Find where the given text appears and provide that cell's center as [X, Y] coordinate. 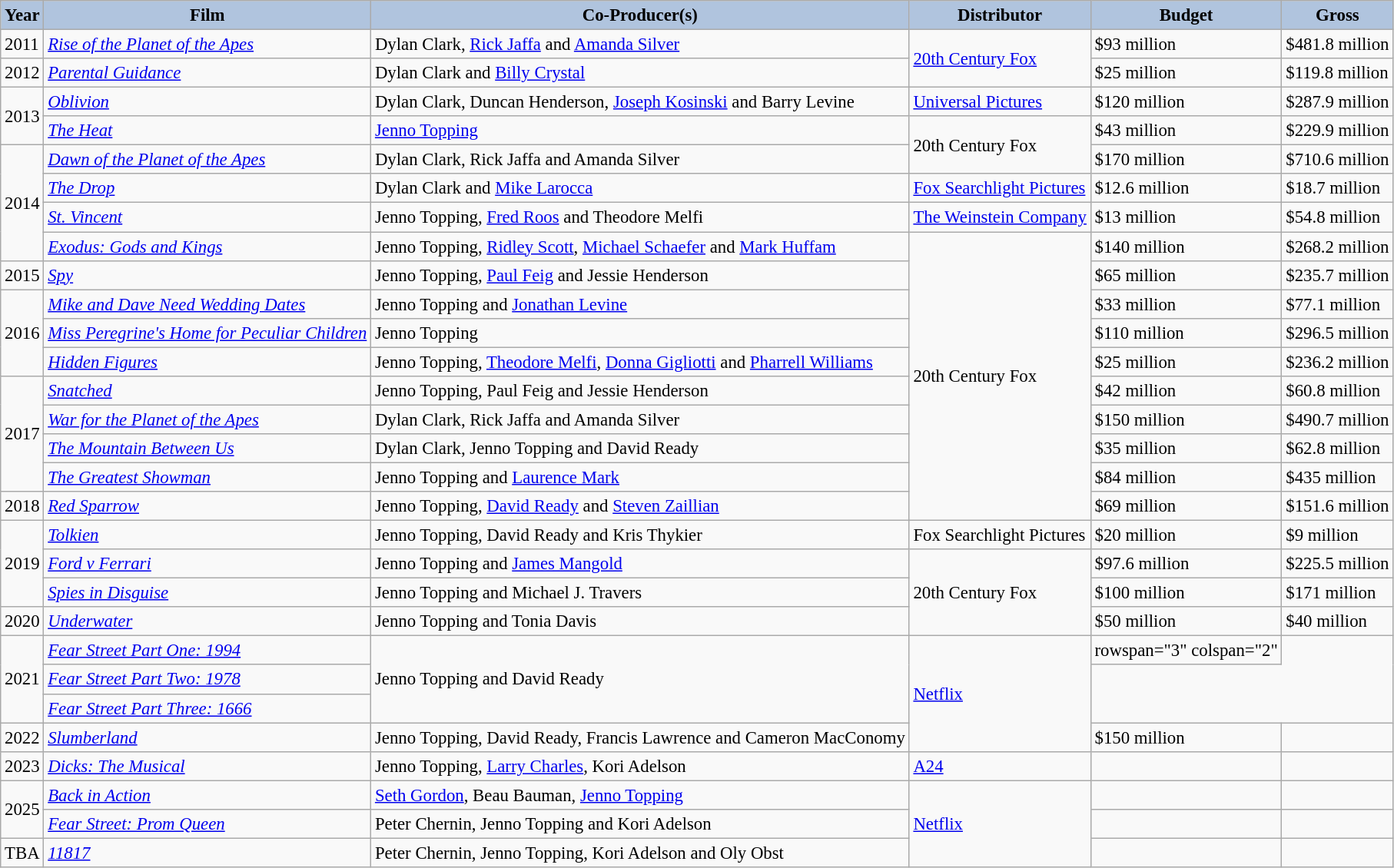
Jenno Topping, David Ready, Francis Lawrence and Cameron MacConomy [640, 737]
$93 million [1187, 45]
Dawn of the Planet of the Apes [207, 160]
St. Vincent [207, 217]
Jenno Topping and Laurence Mark [640, 477]
Hidden Figures [207, 362]
Co-Producer(s) [640, 15]
Underwater [207, 621]
$268.2 million [1337, 247]
Fear Street Part Two: 1978 [207, 680]
War for the Planet of the Apes [207, 419]
$296.5 million [1337, 333]
$50 million [1187, 621]
2018 [22, 506]
$20 million [1187, 535]
TBA [22, 853]
Fear Street Part Three: 1666 [207, 708]
Jenno Topping, Theodore Melfi, Donna Gigliotti and Pharrell Williams [640, 362]
Jenno Topping and David Ready [640, 679]
The Heat [207, 131]
Jenno Topping and Jonathan Levine [640, 304]
$710.6 million [1337, 160]
$481.8 million [1337, 45]
Distributor [1000, 15]
Film [207, 15]
Ford v Ferrari [207, 564]
2016 [22, 333]
Dicks: The Musical [207, 766]
$13 million [1187, 217]
Snatched [207, 391]
$12.6 million [1187, 188]
$225.5 million [1337, 564]
$60.8 million [1337, 391]
$33 million [1187, 304]
2015 [22, 275]
11817 [207, 853]
$54.8 million [1337, 217]
A24 [1000, 766]
Red Sparrow [207, 506]
Jenno Topping, David Ready and Kris Thykier [640, 535]
2014 [22, 203]
$84 million [1187, 477]
$43 million [1187, 131]
2022 [22, 737]
Rise of the Planet of the Apes [207, 45]
Gross [1337, 15]
The Greatest Showman [207, 477]
rowspan="3" colspan="2" [1187, 651]
$69 million [1187, 506]
$236.2 million [1337, 362]
$77.1 million [1337, 304]
$62.8 million [1337, 449]
Back in Action [207, 795]
$235.7 million [1337, 275]
Jenno Topping, Fred Roos and Theodore Melfi [640, 217]
2023 [22, 766]
Miss Peregrine's Home for Peculiar Children [207, 333]
$42 million [1187, 391]
Parental Guidance [207, 73]
2013 [22, 117]
$140 million [1187, 247]
$110 million [1187, 333]
The Mountain Between Us [207, 449]
2025 [22, 810]
$35 million [1187, 449]
Jenno Topping, David Ready and Steven Zaillian [640, 506]
$287.9 million [1337, 102]
Year [22, 15]
$119.8 million [1337, 73]
$40 million [1337, 621]
$100 million [1187, 593]
Fear Street Part One: 1994 [207, 651]
Peter Chernin, Jenno Topping, Kori Adelson and Oly Obst [640, 853]
2019 [22, 564]
$97.6 million [1187, 564]
$65 million [1187, 275]
Spies in Disguise [207, 593]
Dylan Clark and Billy Crystal [640, 73]
$9 million [1337, 535]
2011 [22, 45]
Spy [207, 275]
Dylan Clark, Duncan Henderson, Joseph Kosinski and Barry Levine [640, 102]
2012 [22, 73]
Jenno Topping and James Mangold [640, 564]
Jenno Topping and Tonia Davis [640, 621]
Oblivion [207, 102]
The Weinstein Company [1000, 217]
Peter Chernin, Jenno Topping and Kori Adelson [640, 824]
Jenno Topping, Ridley Scott, Michael Schaefer and Mark Huffam [640, 247]
Budget [1187, 15]
$171 million [1337, 593]
Tolkien [207, 535]
Dylan Clark, Jenno Topping and David Ready [640, 449]
Jenno Topping and Michael J. Travers [640, 593]
$490.7 million [1337, 419]
$151.6 million [1337, 506]
$435 million [1337, 477]
2021 [22, 679]
$170 million [1187, 160]
Dylan Clark and Mike Larocca [640, 188]
Exodus: Gods and Kings [207, 247]
$229.9 million [1337, 131]
2020 [22, 621]
The Drop [207, 188]
Seth Gordon, Beau Bauman, Jenno Topping [640, 795]
Jenno Topping, Larry Charles, Kori Adelson [640, 766]
Mike and Dave Need Wedding Dates [207, 304]
$120 million [1187, 102]
Slumberland [207, 737]
2017 [22, 434]
Fear Street: Prom Queen [207, 824]
$18.7 million [1337, 188]
Universal Pictures [1000, 102]
